Determine the (X, Y) coordinate at the center of the cell enclosing the given text.  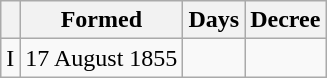
17 August 1855 (102, 58)
I (10, 58)
Formed (102, 20)
Days (214, 20)
Decree (286, 20)
